Detect which cell encompasses the target text, then output its [x, y] center coordinate. 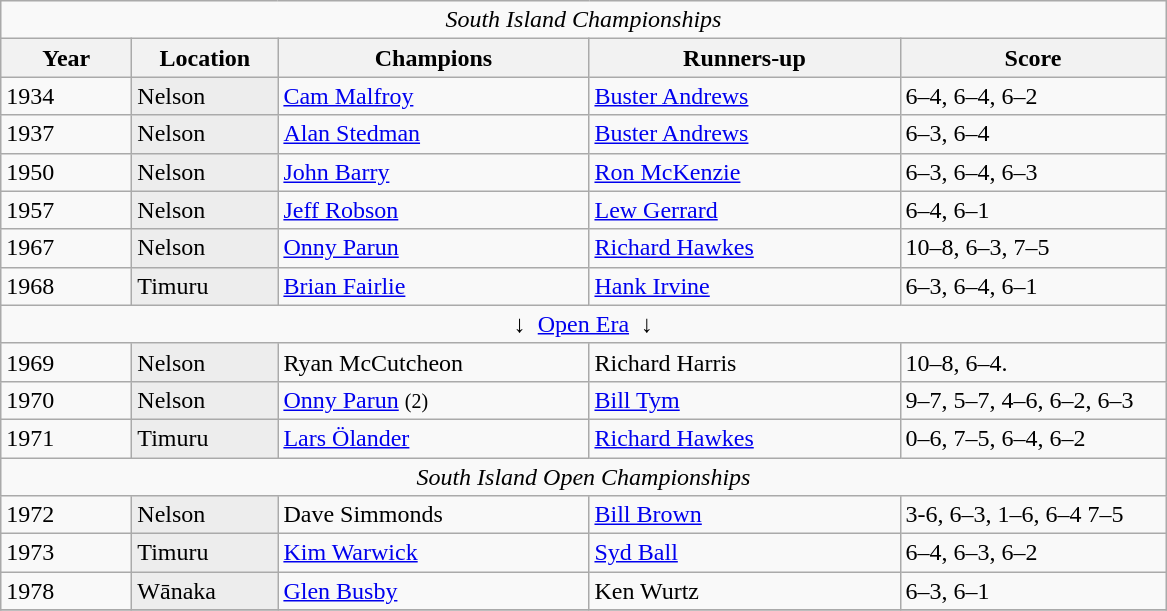
Syd Ball [744, 553]
3-6, 6–3, 1–6, 6–4 7–5 [1033, 515]
Cam Malfroy [434, 96]
Ken Wurtz [744, 591]
6–3, 6–4, 6–1 [1033, 286]
Hank Irvine [744, 286]
6–4, 6–4, 6–2 [1033, 96]
Jeff Robson [434, 210]
South Island Championships [584, 20]
10–8, 6–3, 7–5 [1033, 248]
Runners-up [744, 58]
Dave Simmonds [434, 515]
6–4, 6–3, 6–2 [1033, 553]
Glen Busby [434, 591]
South Island Open Championships [584, 477]
1934 [66, 96]
Brian Fairlie [434, 286]
Champions [434, 58]
6–3, 6–4, 6–3 [1033, 172]
Ron McKenzie [744, 172]
John Barry [434, 172]
Onny Parun (2) [434, 400]
1970 [66, 400]
6–4, 6–1 [1033, 210]
Ryan McCutcheon [434, 362]
9–7, 5–7, 4–6, 6–2, 6–3 [1033, 400]
Location [205, 58]
6–3, 6–1 [1033, 591]
1967 [66, 248]
Bill Tym [744, 400]
Kim Warwick [434, 553]
Bill Brown [744, 515]
↓ Open Era ↓ [584, 324]
10–8, 6–4. [1033, 362]
1971 [66, 438]
Score [1033, 58]
6–3, 6–4 [1033, 134]
1937 [66, 134]
1969 [66, 362]
1973 [66, 553]
Lew Gerrard [744, 210]
1968 [66, 286]
1950 [66, 172]
Richard Harris [744, 362]
Lars Ölander [434, 438]
1978 [66, 591]
Wānaka [205, 591]
1957 [66, 210]
Onny Parun [434, 248]
Alan Stedman [434, 134]
1972 [66, 515]
Year [66, 58]
0–6, 7–5, 6–4, 6–2 [1033, 438]
